Identify which cell holds the provided text, then report its (X, Y) central coordinate. 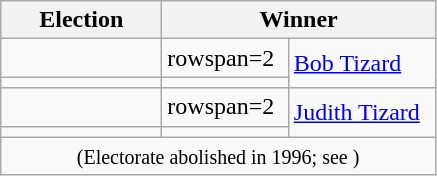
Winner (299, 20)
Judith Tizard (362, 112)
Election (82, 20)
(Electorate abolished in 1996; see ) (218, 156)
Bob Tizard (362, 64)
